Find where the given text appears and provide that cell's center as (X, Y) coordinate. 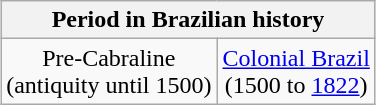
Colonial Brazil(1500 to 1822) (296, 72)
Period in Brazilian history (188, 20)
Pre-Cabraline(antiquity until 1500) (109, 72)
